Pinpoint the cell where the given text exists, returning its [X, Y] midpoint coordinate. 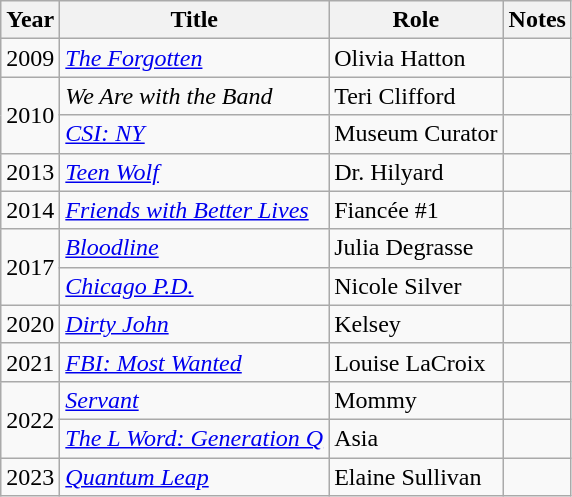
Kelsey [416, 324]
Bloodline [194, 248]
Elaine Sullivan [416, 477]
2023 [30, 477]
The L Word: Generation Q [194, 438]
2017 [30, 267]
Asia [416, 438]
Chicago P.D. [194, 286]
We Are with the Band [194, 96]
2009 [30, 58]
Olivia Hatton [416, 58]
Louise LaCroix [416, 362]
Year [30, 20]
Teri Clifford [416, 96]
Dirty John [194, 324]
Julia Degrasse [416, 248]
2010 [30, 115]
2013 [30, 172]
2022 [30, 419]
The Forgotten [194, 58]
Friends with Better Lives [194, 210]
Quantum Leap [194, 477]
2014 [30, 210]
Title [194, 20]
Dr. Hilyard [416, 172]
Mommy [416, 400]
Museum Curator [416, 134]
Servant [194, 400]
CSI: NY [194, 134]
Notes [537, 20]
2021 [30, 362]
Fiancée #1 [416, 210]
FBI: Most Wanted [194, 362]
Nicole Silver [416, 286]
Role [416, 20]
Teen Wolf [194, 172]
2020 [30, 324]
